Pinpoint the cell where the given text exists, returning its [X, Y] midpoint coordinate. 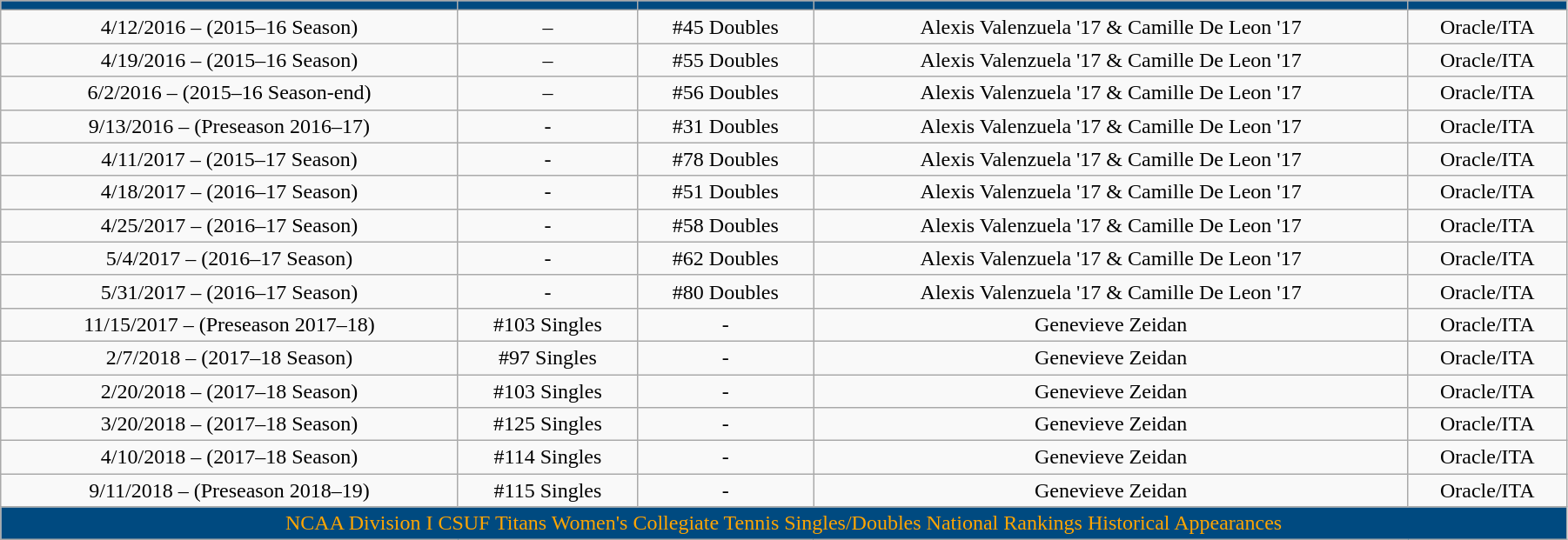
#51 Doubles [726, 192]
5/4/2017 – (2016–17 Season) [230, 258]
6/2/2016 – (2015–16 Season-end) [230, 93]
11/15/2017 – (Preseason 2017–18) [230, 324]
#97 Singles [547, 357]
#80 Doubles [726, 291]
#56 Doubles [726, 93]
#62 Doubles [726, 258]
#45 Doubles [726, 27]
4/12/2016 – (2015–16 Season) [230, 27]
#114 Singles [547, 457]
4/25/2017 – (2016–17 Season) [230, 225]
#31 Doubles [726, 126]
#55 Doubles [726, 60]
9/11/2018 – (Preseason 2018–19) [230, 490]
9/13/2016 – (Preseason 2016–17) [230, 126]
NCAA Division I CSUF Titans Women's Collegiate Tennis Singles/Doubles National Rankings Historical Appearances [784, 523]
3/20/2018 – (2017–18 Season) [230, 424]
#125 Singles [547, 424]
5/31/2017 – (2016–17 Season) [230, 291]
4/18/2017 – (2016–17 Season) [230, 192]
#58 Doubles [726, 225]
4/11/2017 – (2015–17 Season) [230, 159]
4/19/2016 – (2015–16 Season) [230, 60]
4/10/2018 – (2017–18 Season) [230, 457]
#115 Singles [547, 490]
#78 Doubles [726, 159]
2/20/2018 – (2017–18 Season) [230, 390]
2/7/2018 – (2017–18 Season) [230, 357]
